Return [X, Y] of the center of cell containing provided text 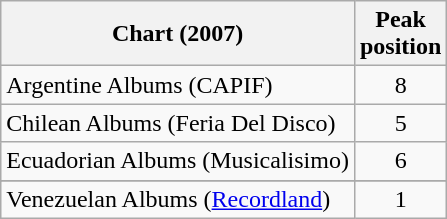
5 [400, 123]
Venezuelan Albums (Recordland) [178, 199]
Peakposition [400, 34]
Chilean Albums (Feria Del Disco) [178, 123]
Chart (2007) [178, 34]
Argentine Albums (CAPIF) [178, 85]
6 [400, 161]
1 [400, 199]
Ecuadorian Albums (Musicalisimo) [178, 161]
8 [400, 85]
